Output the [X, Y] coordinate of the center of the cell containing the given text.  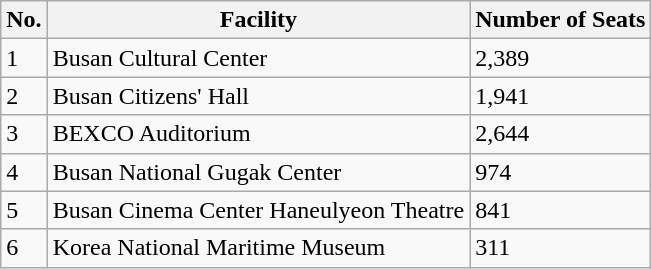
Busan Cinema Center Haneulyeon Theatre [258, 210]
No. [24, 20]
BEXCO Auditorium [258, 134]
Facility [258, 20]
1 [24, 58]
5 [24, 210]
Busan National Gugak Center [258, 172]
2 [24, 96]
1,941 [560, 96]
Busan Citizens' Hall [258, 96]
841 [560, 210]
2,644 [560, 134]
6 [24, 248]
311 [560, 248]
974 [560, 172]
Busan Cultural Center [258, 58]
2,389 [560, 58]
4 [24, 172]
3 [24, 134]
Number of Seats [560, 20]
Korea National Maritime Museum [258, 248]
